Locate the cell with the specified text and output its [x, y] center coordinate. 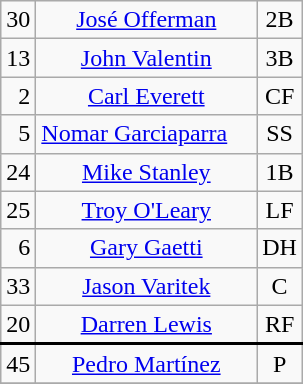
C [280, 286]
LF [280, 210]
Troy O'Leary [146, 210]
5 [18, 134]
13 [18, 58]
20 [18, 324]
DH [280, 248]
Mike Stanley [146, 172]
Gary Gaetti [146, 248]
2B [280, 20]
Carl Everett [146, 96]
Nomar Garciaparra [146, 134]
RF [280, 324]
SS [280, 134]
6 [18, 248]
3B [280, 58]
Darren Lewis [146, 324]
Pedro Martínez [146, 364]
30 [18, 20]
CF [280, 96]
25 [18, 210]
José Offerman [146, 20]
45 [18, 364]
P [280, 364]
33 [18, 286]
2 [18, 96]
24 [18, 172]
John Valentin [146, 58]
Jason Varitek [146, 286]
1B [280, 172]
